Pinpoint the cell where the given text exists, returning its (x, y) midpoint coordinate. 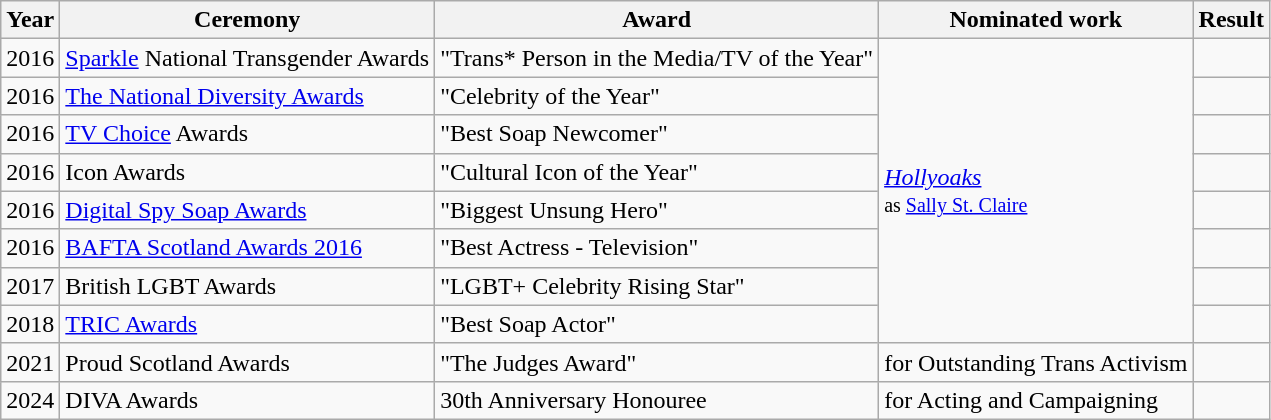
"LGBT+ Celebrity Rising Star" (657, 286)
for Outstanding Trans Activism (1036, 362)
Year (30, 20)
Sparkle National Transgender Awards (248, 58)
2018 (30, 324)
Hollyoaksas Sally St. Claire (1036, 191)
The National Diversity Awards (248, 96)
"Biggest Unsung Hero" (657, 210)
2017 (30, 286)
2021 (30, 362)
for Acting and Campaigning (1036, 400)
"Best Actress - Television" (657, 248)
British LGBT Awards (248, 286)
TV Choice Awards (248, 134)
2024 (30, 400)
TRIC Awards (248, 324)
Icon Awards (248, 172)
"Celebrity of the Year" (657, 96)
Result (1231, 20)
BAFTA Scotland Awards 2016 (248, 248)
"Best Soap Actor" (657, 324)
Ceremony (248, 20)
30th Anniversary Honouree (657, 400)
Award (657, 20)
Digital Spy Soap Awards (248, 210)
Nominated work (1036, 20)
"The Judges Award" (657, 362)
Proud Scotland Awards (248, 362)
"Trans* Person in the Media/TV of the Year" (657, 58)
"Cultural Icon of the Year" (657, 172)
DIVA Awards (248, 400)
"Best Soap Newcomer" (657, 134)
